Locate the cell with the specified text and output its (x, y) center coordinate. 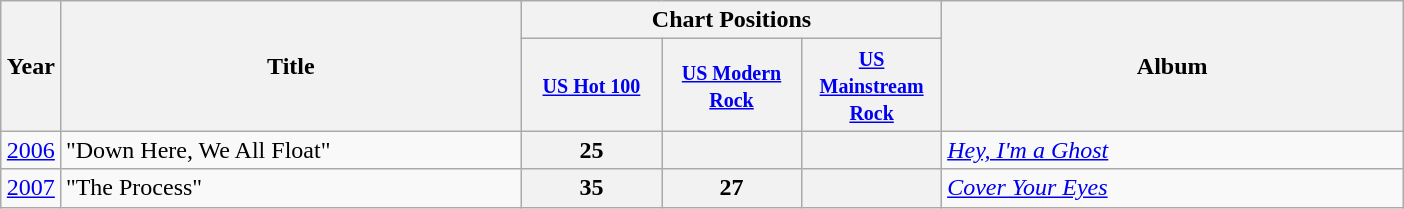
35 (591, 188)
2007 (30, 188)
Title (290, 66)
27 (732, 188)
25 (591, 150)
Chart Positions (731, 20)
Year (30, 66)
US Modern Rock (732, 85)
Cover Your Eyes (1172, 188)
2006 (30, 150)
"The Process" (290, 188)
Album (1172, 66)
"Down Here, We All Float" (290, 150)
US Mainstream Rock (872, 85)
Hey, I'm a Ghost (1172, 150)
US Hot 100 (591, 85)
